From the cell containing the given text, extract its center point as [x, y] coordinate. 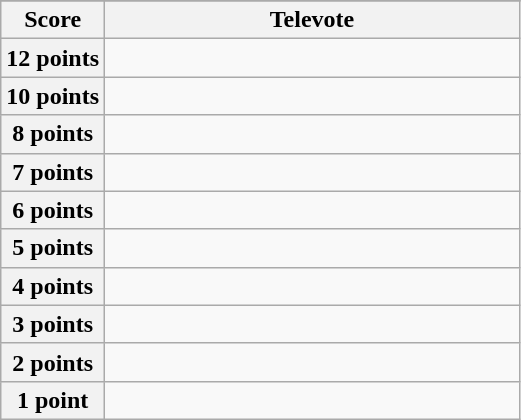
Televote [312, 20]
2 points [53, 362]
6 points [53, 210]
7 points [53, 172]
1 point [53, 400]
8 points [53, 134]
3 points [53, 324]
10 points [53, 96]
4 points [53, 286]
5 points [53, 248]
12 points [53, 58]
Score [53, 20]
